Provide the (X, Y) coordinate of the cell's center where the given text is located.  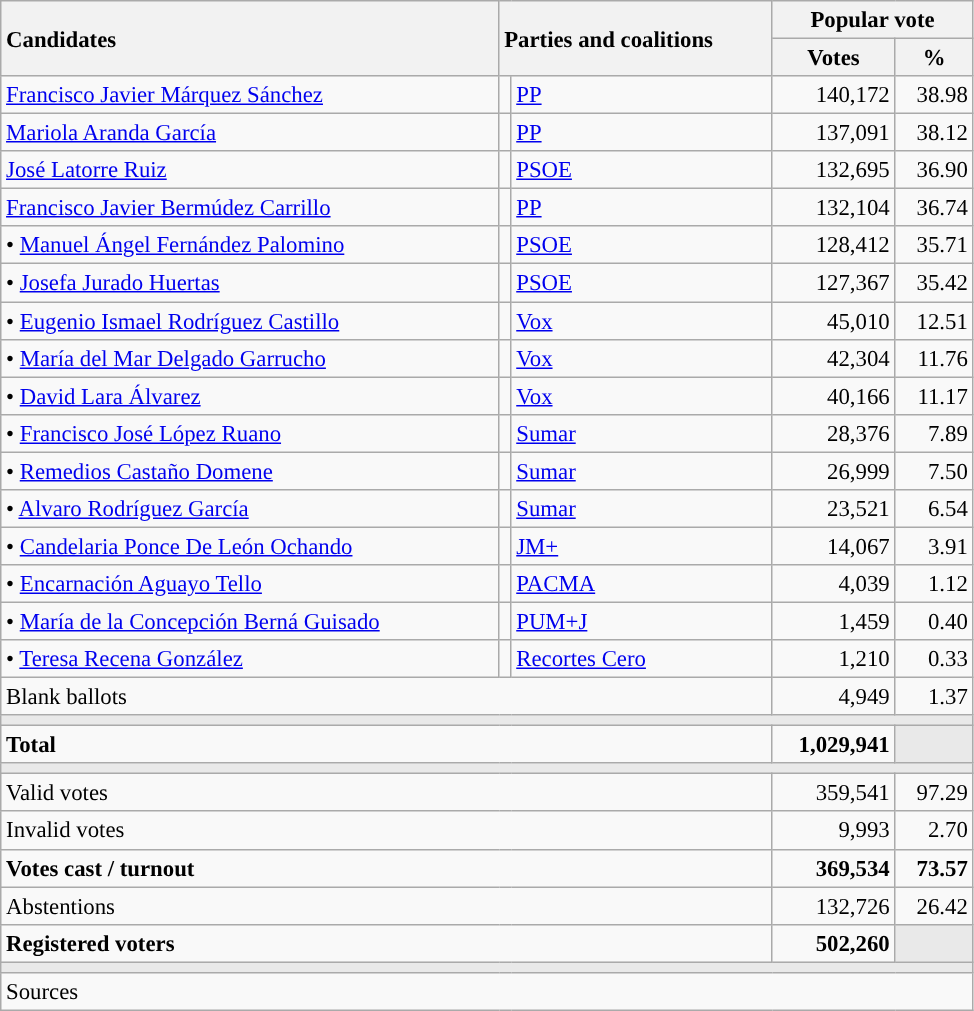
Blank ballots (386, 697)
• Remedios Castaño Domene (250, 471)
Mariola Aranda García (250, 133)
36.74 (934, 208)
45,010 (834, 321)
Candidates (250, 38)
26.42 (934, 906)
• Teresa Recena González (250, 659)
14,067 (834, 546)
JM+ (642, 546)
132,695 (834, 170)
23,521 (834, 509)
97.29 (934, 793)
7.89 (934, 433)
Registered voters (386, 943)
35.71 (934, 245)
36.90 (934, 170)
132,726 (834, 906)
38.12 (934, 133)
Valid votes (386, 793)
• María del Mar Delgado Garrucho (250, 358)
502,260 (834, 943)
Popular vote (872, 20)
0.33 (934, 659)
1,210 (834, 659)
1,459 (834, 621)
35.42 (934, 283)
Recortes Cero (642, 659)
• Josefa Jurado Huertas (250, 283)
• David Lara Álvarez (250, 396)
26,999 (834, 471)
• Manuel Ángel Fernández Palomino (250, 245)
Invalid votes (386, 831)
359,541 (834, 793)
6.54 (934, 509)
369,534 (834, 868)
1.12 (934, 584)
42,304 (834, 358)
• Eugenio Ismael Rodríguez Castillo (250, 321)
73.57 (934, 868)
Sources (487, 992)
40,166 (834, 396)
• Alvaro Rodríguez García (250, 509)
1,029,941 (834, 745)
4,949 (834, 697)
Votes (834, 58)
Abstentions (386, 906)
128,412 (834, 245)
3.91 (934, 546)
Francisco Javier Bermúdez Carrillo (250, 208)
38.98 (934, 95)
• Francisco José López Ruano (250, 433)
Parties and coalitions (636, 38)
12.51 (934, 321)
2.70 (934, 831)
% (934, 58)
0.40 (934, 621)
• María de la Concepción Berná Guisado (250, 621)
137,091 (834, 133)
José Latorre Ruiz (250, 170)
7.50 (934, 471)
11.17 (934, 396)
9,993 (834, 831)
PACMA (642, 584)
11.76 (934, 358)
1.37 (934, 697)
28,376 (834, 433)
• Encarnación Aguayo Tello (250, 584)
127,367 (834, 283)
4,039 (834, 584)
140,172 (834, 95)
Total (386, 745)
132,104 (834, 208)
Francisco Javier Márquez Sánchez (250, 95)
PUM+J (642, 621)
Votes cast / turnout (386, 868)
• Candelaria Ponce De León Ochando (250, 546)
